Detect which cell encompasses the target text, then output its (x, y) center coordinate. 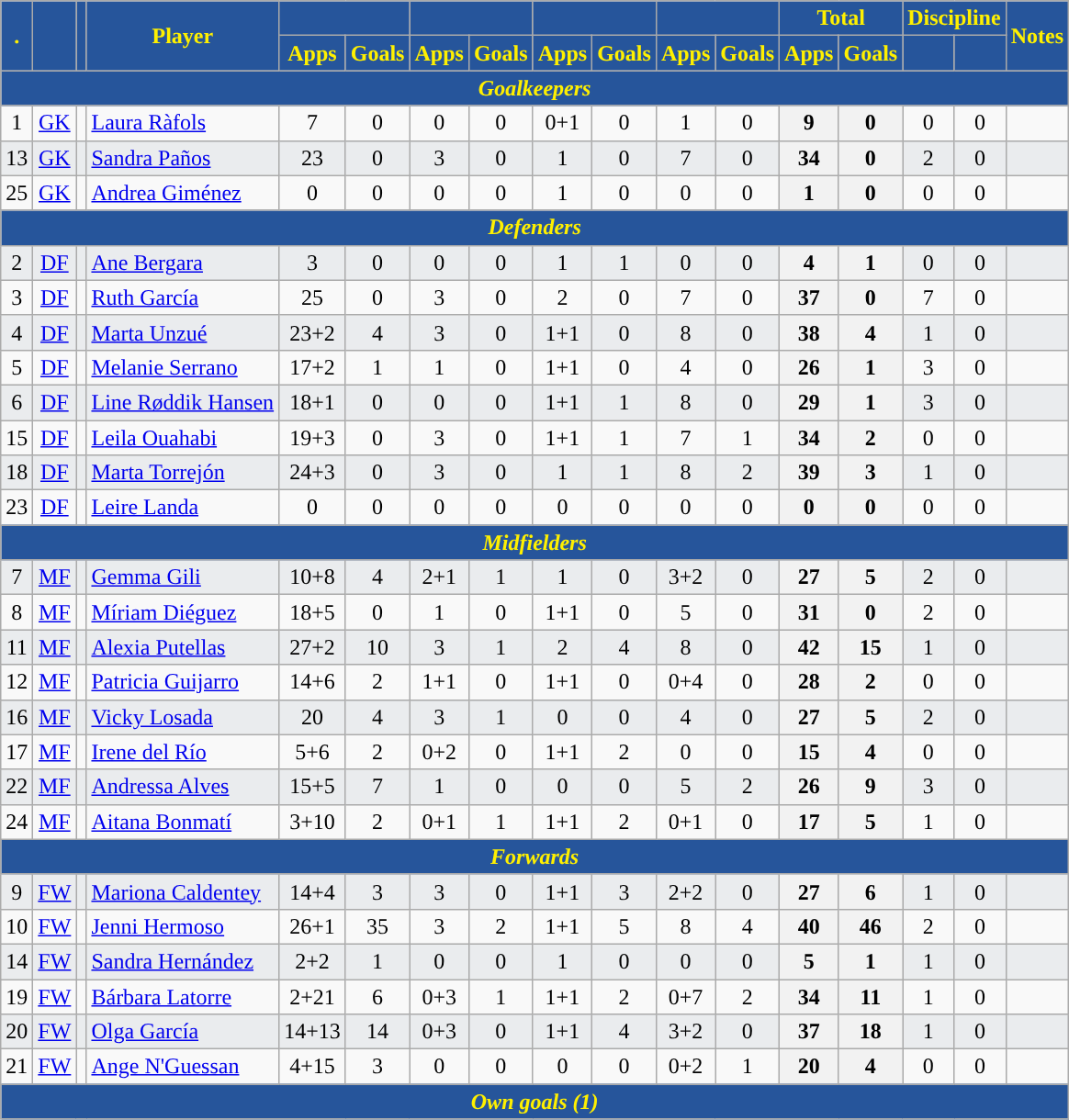
2+1 (439, 577)
16 (17, 717)
28 (809, 682)
Sandra Paños (183, 158)
Patricia Guijarro (183, 682)
Andrea Giménez (183, 193)
Line Røddik Hansen (183, 402)
3+10 (312, 822)
46 (871, 926)
13 (17, 158)
Melanie Serrano (183, 367)
19 (17, 996)
38 (809, 332)
Míriam Diéguez (183, 612)
Laura Ràfols (183, 123)
5+6 (312, 752)
2+21 (312, 996)
Ruth García (183, 297)
Irene del Río (183, 752)
24 (17, 822)
18+5 (312, 612)
Notes (1037, 36)
Ane Bergara (183, 263)
Leire Landa (183, 508)
4+15 (312, 1067)
Gemma Gili (183, 577)
35 (377, 926)
19+3 (312, 438)
15+5 (312, 787)
Total (841, 18)
10+8 (312, 577)
Marta Unzué (183, 332)
Marta Torrejón (183, 473)
29 (809, 402)
23+2 (312, 332)
0+4 (685, 682)
21 (17, 1067)
42 (809, 647)
27+2 (312, 647)
Sandra Hernández (183, 961)
Vicky Losada (183, 717)
Andressa Alves (183, 787)
17+2 (312, 367)
Olga García (183, 1032)
. (17, 36)
Jenni Hermoso (183, 926)
12 (17, 682)
14+13 (312, 1032)
14+6 (312, 682)
Mariona Caldentey (183, 891)
Bárbara Latorre (183, 996)
Midfielders (534, 543)
22 (17, 787)
26+1 (312, 926)
40 (809, 926)
18+1 (312, 402)
Player (183, 36)
Own goals (1) (534, 1102)
0+7 (685, 996)
Ange N'Guessan (183, 1067)
Leila Ouahabi (183, 438)
Forwards (534, 857)
39 (809, 473)
Defenders (534, 228)
24+3 (312, 473)
Goalkeepers (534, 88)
Aitana Bonmatí (183, 822)
Alexia Putellas (183, 647)
31 (809, 612)
14+4 (312, 891)
Discipline (954, 18)
